Pinpoint the cell where the given text exists, returning its (x, y) midpoint coordinate. 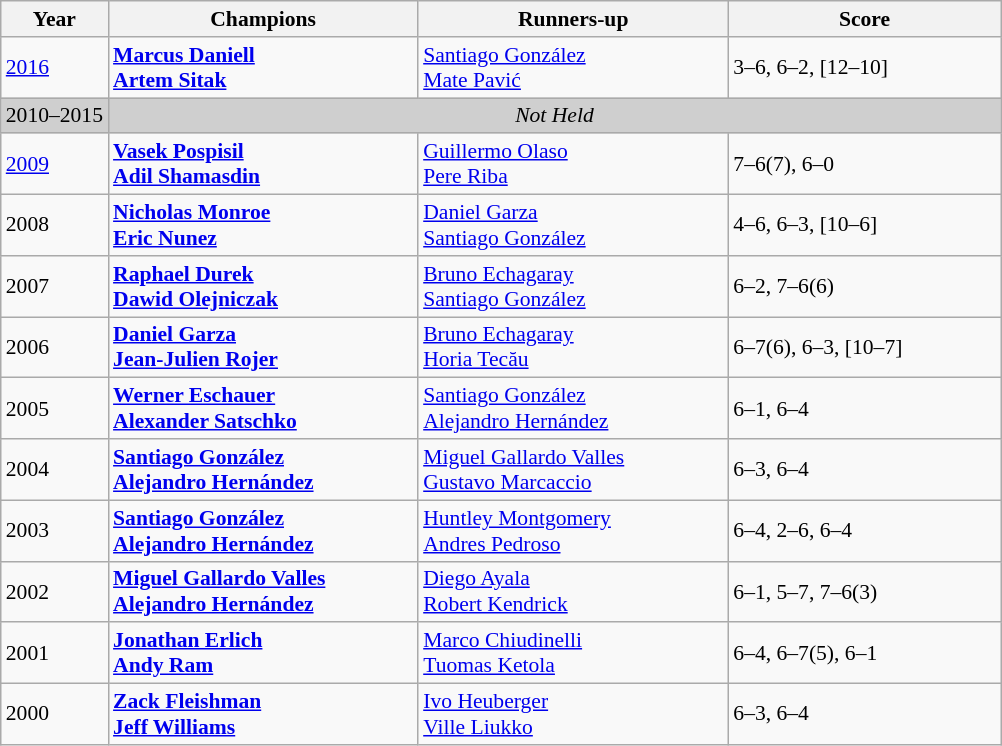
Marcus Daniell Artem Sitak (263, 68)
Raphael Durek Dawid Olejniczak (263, 286)
2002 (54, 592)
2004 (54, 470)
Year (54, 19)
6–1, 5–7, 7–6(3) (864, 592)
6–2, 7–6(6) (864, 286)
Huntley Montgomery Andres Pedroso (573, 530)
6–1, 6–4 (864, 408)
Miguel Gallardo Valles Alejandro Hernández (263, 592)
2008 (54, 226)
Werner Eschauer Alexander Satschko (263, 408)
Santiago González Mate Pavić (573, 68)
3–6, 6–2, [12–10] (864, 68)
Jonathan Erlich Andy Ram (263, 654)
7–6(7), 6–0 (864, 164)
2006 (54, 348)
Daniel Garza Santiago González (573, 226)
Guillermo Olaso Pere Riba (573, 164)
2010–2015 (54, 116)
Runners-up (573, 19)
Diego Ayala Robert Kendrick (573, 592)
6–7(6), 6–3, [10–7] (864, 348)
6–4, 2–6, 6–4 (864, 530)
2016 (54, 68)
2009 (54, 164)
2007 (54, 286)
Miguel Gallardo Valles Gustavo Marcaccio (573, 470)
2001 (54, 654)
Champions (263, 19)
2003 (54, 530)
Bruno Echagaray Horia Tecău (573, 348)
4–6, 6–3, [10–6] (864, 226)
Ivo Heuberger Ville Liukko (573, 714)
2000 (54, 714)
Zack Fleishman Jeff Williams (263, 714)
Marco Chiudinelli Tuomas Ketola (573, 654)
Not Held (554, 116)
Vasek Pospisil Adil Shamasdin (263, 164)
2005 (54, 408)
Score (864, 19)
Nicholas Monroe Eric Nunez (263, 226)
Daniel Garza Jean-Julien Rojer (263, 348)
Bruno Echagaray Santiago González (573, 286)
6–4, 6–7(5), 6–1 (864, 654)
